Capture the cell that displays the provided text and extract its [X, Y] central coordinate. 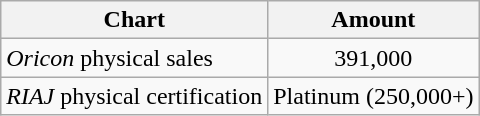
Platinum (250,000+) [374, 96]
Oricon physical sales [134, 58]
Amount [374, 20]
RIAJ physical certification [134, 96]
391,000 [374, 58]
Chart [134, 20]
